For the text-containing cell, return its midpoint in [x, y] coordinate format. 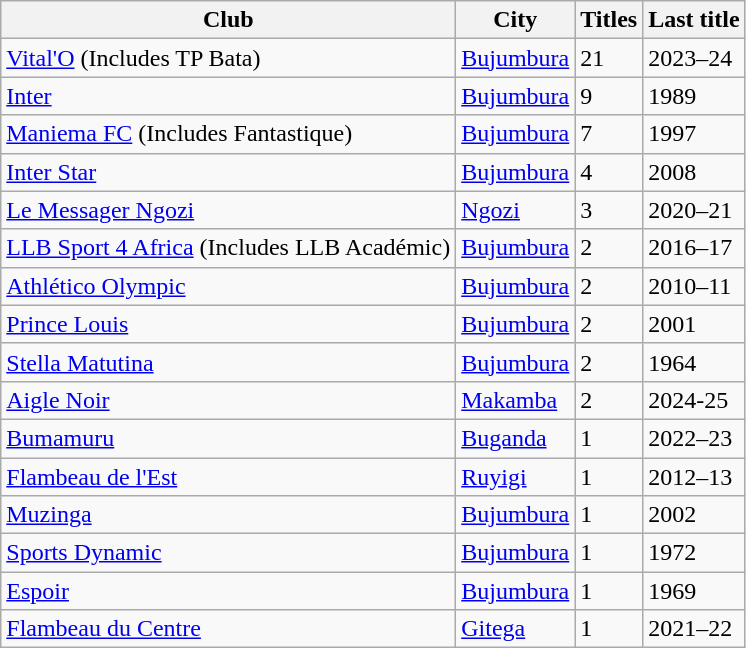
Titles [609, 20]
21 [609, 58]
Aigle Noir [228, 400]
2012–13 [694, 477]
1997 [694, 134]
Espoir [228, 591]
2008 [694, 172]
Vital'O (Includes TP Bata) [228, 58]
Ngozi [516, 210]
4 [609, 172]
Maniema FC (Includes Fantastique) [228, 134]
2001 [694, 324]
Ruyigi [516, 477]
Athlético Olympic [228, 286]
2016–17 [694, 248]
Le Messager Ngozi [228, 210]
Makamba [516, 400]
Gitega [516, 629]
Stella Matutina [228, 362]
1972 [694, 553]
3 [609, 210]
Inter Star [228, 172]
Flambeau du Centre [228, 629]
2002 [694, 515]
City [516, 20]
Buganda [516, 438]
Muzinga [228, 515]
Inter [228, 96]
2022–23 [694, 438]
Bumamuru [228, 438]
Club [228, 20]
Sports Dynamic [228, 553]
2020–21 [694, 210]
1964 [694, 362]
Flambeau de l'Est [228, 477]
1989 [694, 96]
Last title [694, 20]
LLB Sport 4 Africa (Includes LLB Académic) [228, 248]
2023–24 [694, 58]
7 [609, 134]
9 [609, 96]
2024-25 [694, 400]
2021–22 [694, 629]
Prince Louis [228, 324]
1969 [694, 591]
2010–11 [694, 286]
